Pinpoint the cell where the given text exists, returning its (x, y) midpoint coordinate. 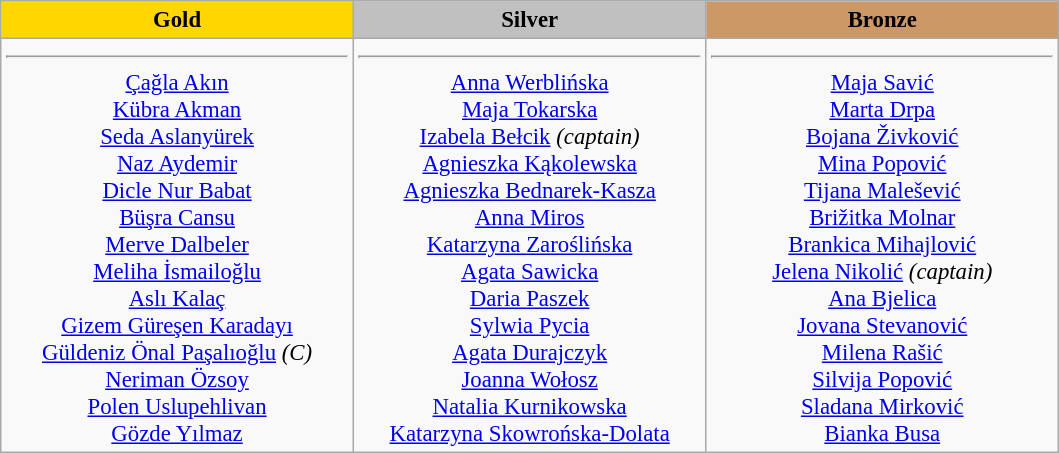
Silver (530, 20)
Bronze (882, 20)
Gold (178, 20)
